Capture the cell that displays the provided text and extract its (x, y) central coordinate. 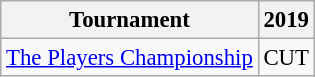
CUT (286, 58)
Tournament (130, 20)
The Players Championship (130, 58)
2019 (286, 20)
